Return (x, y) of the center of cell containing provided text 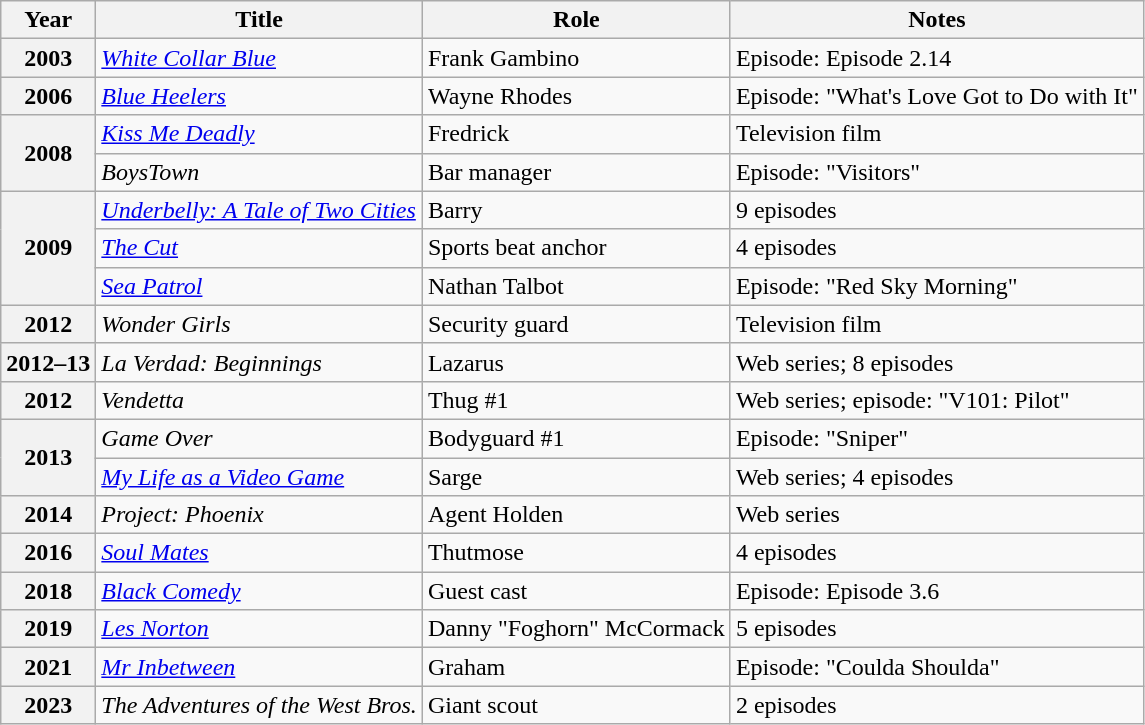
Episode: "Red Sky Morning" (936, 286)
Wonder Girls (260, 324)
Episode: "Coulda Shoulda" (936, 667)
2009 (48, 248)
9 episodes (936, 210)
Graham (576, 667)
Guest cast (576, 591)
Episode: "Visitors" (936, 172)
Sarge (576, 477)
2006 (48, 96)
Blue Heelers (260, 96)
Episode: "What's Love Got to Do with It" (936, 96)
Web series; 4 episodes (936, 477)
BoysTown (260, 172)
Mr Inbetween (260, 667)
Episode: "Sniper" (936, 438)
Danny "Foghorn" McCormack (576, 629)
Barry (576, 210)
2013 (48, 457)
2021 (48, 667)
2012–13 (48, 362)
Role (576, 20)
Bodyguard #1 (576, 438)
Wayne Rhodes (576, 96)
2016 (48, 553)
2018 (48, 591)
Web series; episode: "V101: Pilot" (936, 400)
Bar manager (576, 172)
La Verdad: Beginnings (260, 362)
Sports beat anchor (576, 248)
Agent Holden (576, 515)
Black Comedy (260, 591)
2 episodes (936, 705)
2023 (48, 705)
Web series (936, 515)
2003 (48, 58)
Soul Mates (260, 553)
2019 (48, 629)
Project: Phoenix (260, 515)
Kiss Me Deadly (260, 134)
Security guard (576, 324)
Thutmose (576, 553)
Sea Patrol (260, 286)
Notes (936, 20)
Vendetta (260, 400)
The Cut (260, 248)
Frank Gambino (576, 58)
5 episodes (936, 629)
The Adventures of the West Bros. (260, 705)
Episode: Episode 2.14 (936, 58)
Les Norton (260, 629)
Nathan Talbot (576, 286)
Underbelly: A Tale of Two Cities (260, 210)
Web series; 8 episodes (936, 362)
My Life as a Video Game (260, 477)
Thug #1 (576, 400)
Giant scout (576, 705)
Fredrick (576, 134)
Lazarus (576, 362)
2014 (48, 515)
Title (260, 20)
Episode: Episode 3.6 (936, 591)
Game Over (260, 438)
2008 (48, 153)
Year (48, 20)
White Collar Blue (260, 58)
